Detect which cell encompasses the target text, then output its [X, Y] center coordinate. 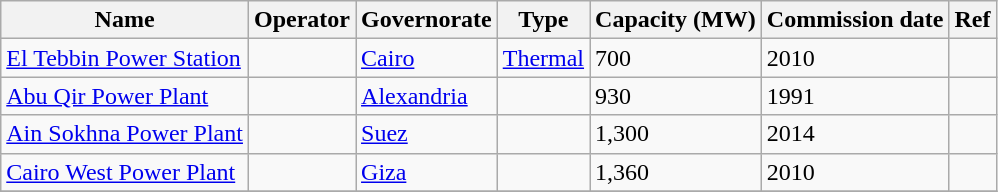
Giza [427, 172]
Ain Sokhna Power Plant [125, 134]
1,300 [676, 134]
Cairo [427, 58]
Ref [972, 20]
2014 [855, 134]
Alexandria [427, 96]
Operator [302, 20]
Type [543, 20]
1,360 [676, 172]
Suez [427, 134]
700 [676, 58]
Cairo West Power Plant [125, 172]
Thermal [543, 58]
Governorate [427, 20]
930 [676, 96]
Commission date [855, 20]
Name [125, 20]
Capacity (MW) [676, 20]
El Tebbin Power Station [125, 58]
1991 [855, 96]
Abu Qir Power Plant [125, 96]
